Locate the cell with the specified text and output its (X, Y) center coordinate. 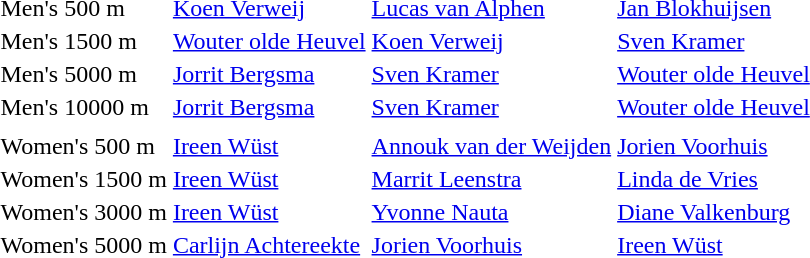
Marrit Leenstra (492, 179)
Yvonne Nauta (492, 212)
Wouter olde Heuvel (269, 41)
Koen Verweij (492, 41)
Annouk van der Weijden (492, 146)
